Return (X, Y) of the center of cell containing provided text 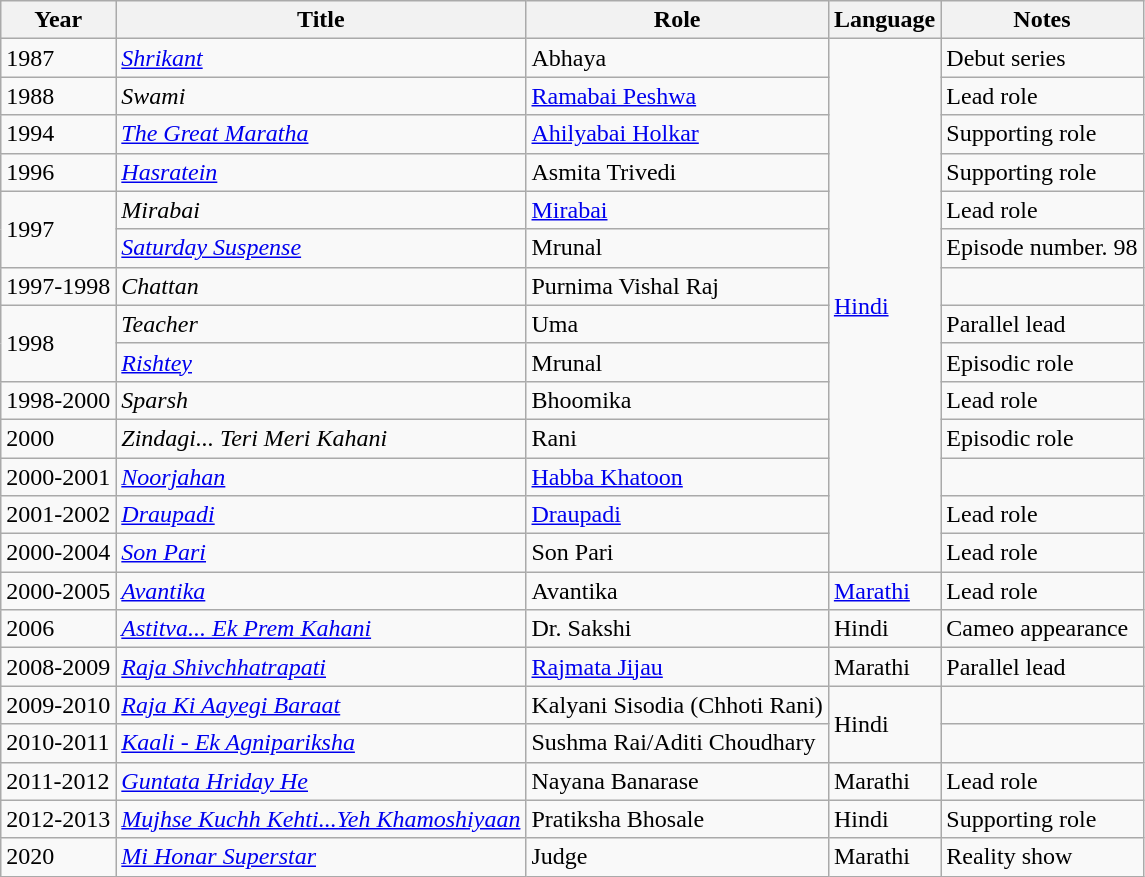
2010-2011 (58, 743)
1987 (58, 58)
1998 (58, 343)
Uma (677, 324)
Chattan (321, 286)
Nayana Banarase (677, 781)
Ramabai Peshwa (677, 96)
Episode number. 98 (1042, 248)
2020 (58, 857)
Notes (1042, 20)
Kalyani Sisodia (Chhoti Rani) (677, 705)
Zindagi... Teri Meri Kahani (321, 438)
2001-2002 (58, 515)
Bhoomika (677, 400)
2000 (58, 438)
Abhaya (677, 58)
1997 (58, 229)
Language (884, 20)
Title (321, 20)
Pratiksha Bhosale (677, 819)
1998-2000 (58, 400)
Hasratein (321, 172)
Dr. Sakshi (677, 629)
Saturday Suspense (321, 248)
Cameo appearance (1042, 629)
Judge (677, 857)
Raja Shivchhatrapati (321, 667)
Mujhse Kuchh Kehti...Yeh Khamoshiyaan (321, 819)
2006 (58, 629)
Habba Khatoon (677, 477)
Sushma Rai/Aditi Choudhary (677, 743)
Teacher (321, 324)
1988 (58, 96)
Shrikant (321, 58)
Debut series (1042, 58)
Rani (677, 438)
Kaali - Ek Agnipariksha (321, 743)
1996 (58, 172)
Swami (321, 96)
2008-2009 (58, 667)
The Great Maratha (321, 134)
Ahilyabai Holkar (677, 134)
2011-2012 (58, 781)
Purnima Vishal Raj (677, 286)
Year (58, 20)
1994 (58, 134)
2000-2004 (58, 553)
Noorjahan (321, 477)
Rishtey (321, 362)
2012-2013 (58, 819)
Asmita Trivedi (677, 172)
Rajmata Jijau (677, 667)
Guntata Hriday He (321, 781)
Mi Honar Superstar (321, 857)
Role (677, 20)
Sparsh (321, 400)
1997-1998 (58, 286)
2000-2005 (58, 591)
Reality show (1042, 857)
Raja Ki Aayegi Baraat (321, 705)
2009-2010 (58, 705)
Astitva... Ek Prem Kahani (321, 629)
2000-2001 (58, 477)
